Identify which cell holds the provided text, then report its (X, Y) central coordinate. 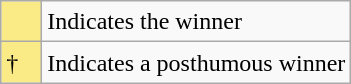
† (22, 62)
Indicates the winner (196, 22)
Indicates a posthumous winner (196, 62)
